Pinpoint the cell where the given text exists, returning its [x, y] midpoint coordinate. 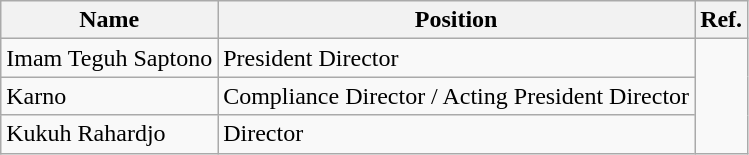
President Director [456, 58]
Compliance Director / Acting President Director [456, 96]
Kukuh Rahardjo [110, 134]
Imam Teguh Saptono [110, 58]
Ref. [722, 20]
Director [456, 134]
Karno [110, 96]
Position [456, 20]
Name [110, 20]
